Find where the given text appears and provide that cell's center as [X, Y] coordinate. 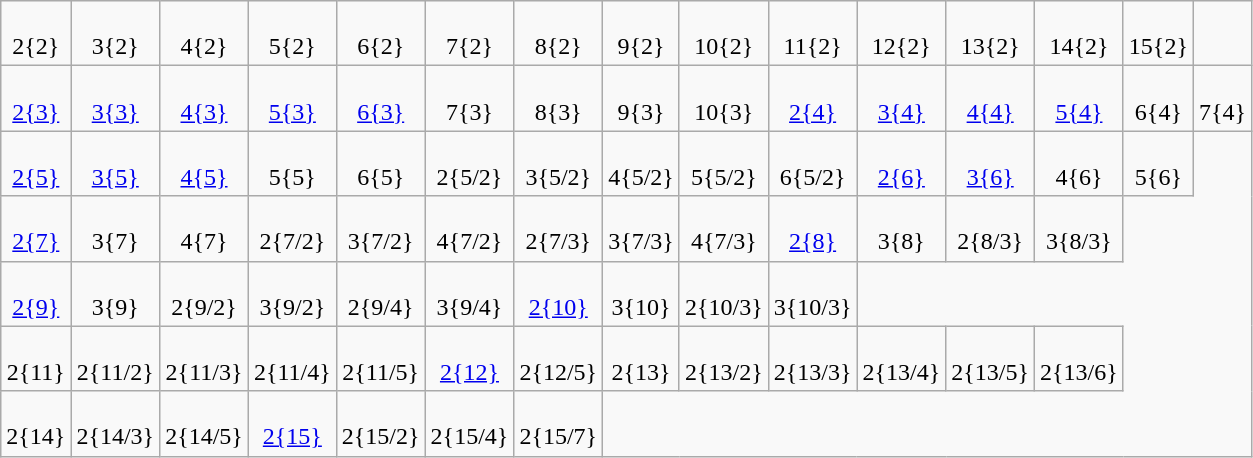
2{7/3} [558, 228]
3{3} [116, 98]
2{13} [642, 358]
2{10} [558, 294]
2{12} [470, 358]
4{2} [204, 34]
3{10/3} [812, 294]
2{10/3} [724, 294]
3{7/2} [380, 228]
6{2} [380, 34]
3{8} [902, 228]
13{2} [990, 34]
2{11/2} [116, 358]
4{5/2} [642, 164]
2{8} [812, 228]
3{8/3} [1080, 228]
3{9/2} [292, 294]
12{2} [902, 34]
15{2} [1158, 34]
2{11/5} [380, 358]
2{3} [36, 98]
2{14} [36, 424]
2{8/3} [990, 228]
4{4} [990, 98]
3{9/4} [470, 294]
11{2} [812, 34]
3{5/2} [558, 164]
3{7/3} [642, 228]
10{2} [724, 34]
3{4} [902, 98]
2{15/2} [380, 424]
6{4} [1158, 98]
9{2} [642, 34]
2{13/4} [902, 358]
6{5/2} [812, 164]
2{13/6} [1080, 358]
2{9/4} [380, 294]
5{3} [292, 98]
2{14/3} [116, 424]
14{2} [1080, 34]
2{9/2} [204, 294]
2{13/5} [990, 358]
4{6} [1080, 164]
2{11/4} [292, 358]
2{7} [36, 228]
7{3} [470, 98]
2{5} [36, 164]
9{3} [642, 98]
5{5} [292, 164]
2{11/3} [204, 358]
2{9} [36, 294]
2{14/5} [204, 424]
2{12/5} [558, 358]
3{9} [116, 294]
2{15/4} [470, 424]
4{5} [204, 164]
2{13/3} [812, 358]
3{6} [990, 164]
5{5/2} [724, 164]
3{10} [642, 294]
2{6} [902, 164]
2{7/2} [292, 228]
2{2} [36, 34]
3{5} [116, 164]
5{6} [1158, 164]
2{4} [812, 98]
7{4} [1222, 98]
7{2} [470, 34]
4{7/2} [470, 228]
2{5/2} [470, 164]
5{4} [1080, 98]
6{3} [380, 98]
10{3} [724, 98]
4{3} [204, 98]
2{13/2} [724, 358]
3{7} [116, 228]
2{15} [292, 424]
2{11} [36, 358]
4{7} [204, 228]
5{2} [292, 34]
8{2} [558, 34]
8{3} [558, 98]
3{2} [116, 34]
4{7/3} [724, 228]
2{15/7} [558, 424]
6{5} [380, 164]
